Return the (X, Y) coordinate for the center point of the cell that contains the specified text.  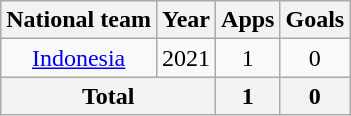
Goals (315, 20)
2021 (186, 58)
National team (79, 20)
Apps (248, 20)
Year (186, 20)
Total (108, 96)
Indonesia (79, 58)
